Detect which cell encompasses the target text, then output its [X, Y] center coordinate. 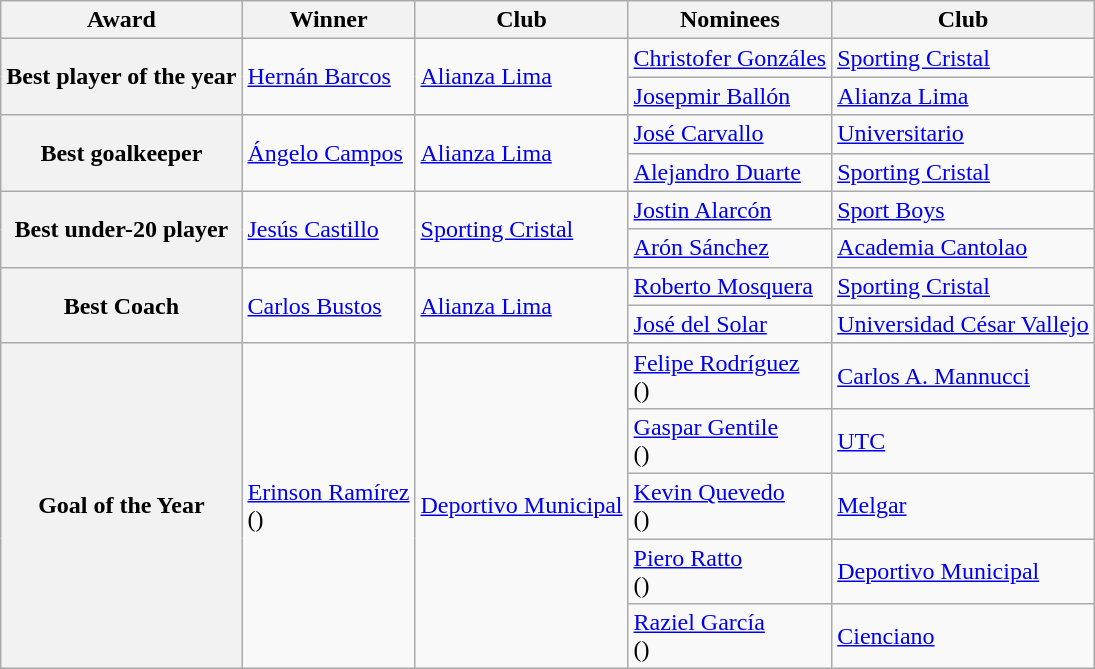
Award [122, 20]
Kevin Quevedo() [730, 506]
Goal of the Year [122, 506]
Winner [328, 20]
Alejandro Duarte [730, 172]
Jesús Castillo [328, 229]
Best Coach [122, 305]
Jostin Alarcón [730, 210]
Best player of the year [122, 77]
Arón Sánchez [730, 248]
José del Solar [730, 324]
Carlos Bustos [328, 305]
Ángelo Campos [328, 153]
Raziel García() [730, 636]
Christofer Gonzáles [730, 58]
Piero Ratto() [730, 570]
Erinson Ramírez() [328, 506]
Hernán Barcos [328, 77]
Universitario [964, 134]
Universidad César Vallejo [964, 324]
Gaspar Gentile() [730, 440]
Best goalkeeper [122, 153]
Cienciano [964, 636]
José Carvallo [730, 134]
Sport Boys [964, 210]
Academia Cantolao [964, 248]
Carlos A. Mannucci [964, 376]
Nominees [730, 20]
Roberto Mosquera [730, 286]
Melgar [964, 506]
Felipe Rodríguez() [730, 376]
Josepmir Ballón [730, 96]
Best under-20 player [122, 229]
UTC [964, 440]
